Locate the cell with the specified text and output its (x, y) center coordinate. 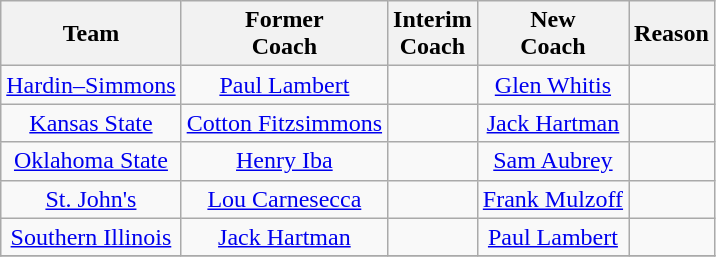
InterimCoach (433, 34)
Team (91, 34)
Sam Aubrey (552, 161)
Henry Iba (284, 161)
Southern Illinois (91, 237)
NewCoach (552, 34)
Glen Whitis (552, 85)
Oklahoma State (91, 161)
Reason (672, 34)
Cotton Fitzsimmons (284, 123)
Lou Carnesecca (284, 199)
FormerCoach (284, 34)
St. John's (91, 199)
Hardin–Simmons (91, 85)
Kansas State (91, 123)
Frank Mulzoff (552, 199)
